For the text-containing cell, return its midpoint in [x, y] coordinate format. 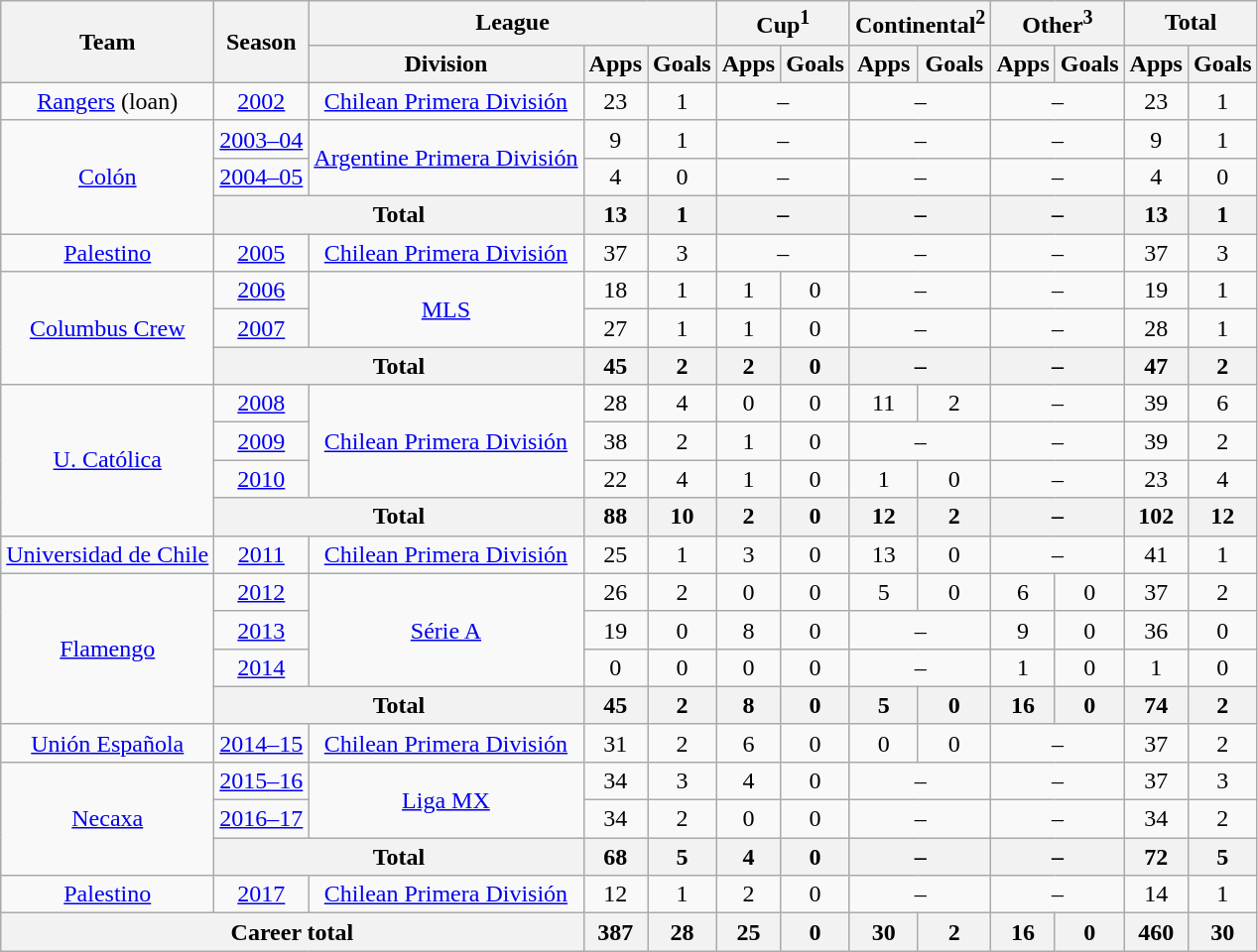
League [512, 24]
2002 [262, 101]
Division [446, 63]
Unión Española [107, 743]
41 [1156, 554]
387 [615, 932]
74 [1156, 705]
460 [1156, 932]
11 [883, 404]
10 [682, 517]
72 [1156, 857]
2014–15 [262, 743]
2014 [262, 667]
2012 [262, 592]
Columbus Crew [107, 328]
Rangers (loan) [107, 101]
2007 [262, 328]
Necaxa [107, 818]
Other3 [1058, 24]
Argentine Primera División [446, 158]
2006 [262, 291]
26 [615, 592]
2010 [262, 479]
27 [615, 328]
18 [615, 291]
36 [1156, 630]
38 [615, 441]
2004–05 [262, 177]
14 [1156, 894]
22 [615, 479]
2016–17 [262, 819]
2015–16 [262, 780]
Season [262, 42]
68 [615, 857]
2003–04 [262, 139]
2011 [262, 554]
47 [1156, 366]
2017 [262, 894]
Universidad de Chile [107, 554]
Team [107, 42]
88 [615, 517]
2013 [262, 630]
31 [615, 743]
MLS [446, 309]
2005 [262, 253]
Série A [446, 630]
Colón [107, 177]
2008 [262, 404]
Liga MX [446, 799]
102 [1156, 517]
U. Católica [107, 460]
Cup1 [783, 24]
Continental2 [920, 24]
2009 [262, 441]
Career total [292, 932]
Flamengo [107, 649]
